Identify which cell holds the provided text, then report its [x, y] central coordinate. 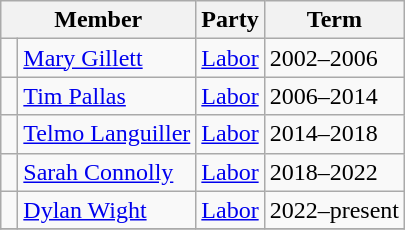
Term [334, 20]
Tim Pallas [107, 96]
Member [98, 20]
Telmo Languiller [107, 134]
2022–present [334, 210]
2002–2006 [334, 58]
Sarah Connolly [107, 172]
Dylan Wight [107, 210]
2006–2014 [334, 96]
Mary Gillett [107, 58]
2018–2022 [334, 172]
2014–2018 [334, 134]
Party [230, 20]
